Scan for the cell matching the given text and deliver its [X, Y] coordinate at center. 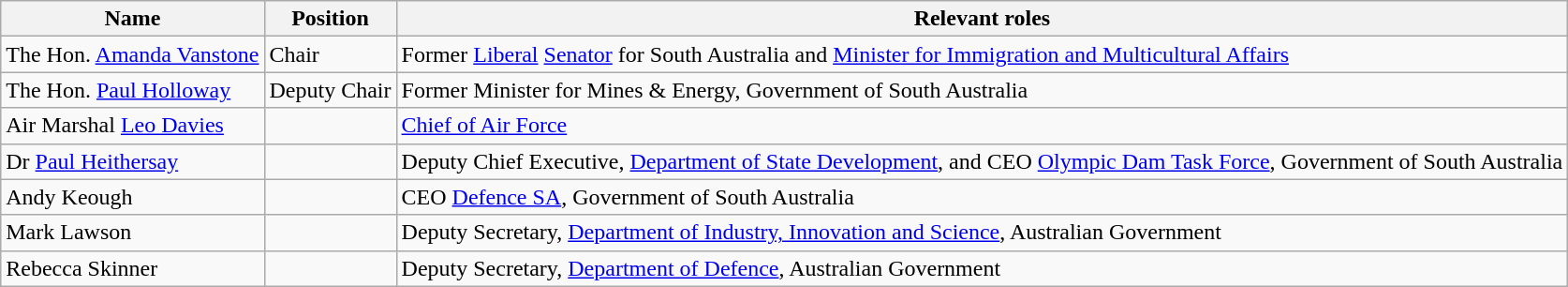
The Hon. Amanda Vanstone [133, 54]
Deputy Chair [330, 90]
Relevant roles [982, 19]
Andy Keough [133, 197]
Name [133, 19]
The Hon. Paul Holloway [133, 90]
Mark Lawson [133, 233]
Rebecca Skinner [133, 268]
Air Marshal Leo Davies [133, 126]
Chief of Air Force [982, 126]
Position [330, 19]
Deputy Secretary, Department of Defence, Australian Government [982, 268]
Former Liberal Senator for South Australia and Minister for Immigration and Multicultural Affairs [982, 54]
Chair [330, 54]
Deputy Secretary, Department of Industry, Innovation and Science, Australian Government [982, 233]
CEO Defence SA, Government of South Australia [982, 197]
Former Minister for Mines & Energy, Government of South Australia [982, 90]
Deputy Chief Executive, Department of State Development, and CEO Olympic Dam Task Force, Government of South Australia [982, 161]
Dr Paul Heithersay [133, 161]
